Determine the [x, y] coordinate at the center of the cell enclosing the given text.  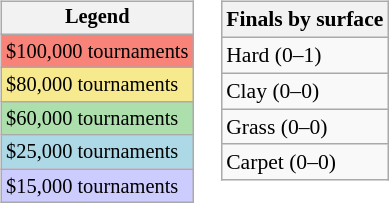
$100,000 tournaments [97, 51]
Hard (0–1) [304, 55]
$25,000 tournaments [97, 152]
$60,000 tournaments [97, 119]
Clay (0–0) [304, 91]
Legend [97, 18]
$15,000 tournaments [97, 186]
Carpet (0–0) [304, 162]
Finals by surface [304, 20]
$80,000 tournaments [97, 85]
Grass (0–0) [304, 127]
